Scan for the cell matching the given text and deliver its (X, Y) coordinate at center. 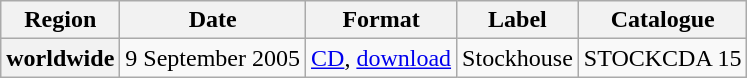
9 September 2005 (213, 58)
CD, download (382, 58)
worldwide (60, 58)
Catalogue (662, 20)
Label (518, 20)
Region (60, 20)
Format (382, 20)
Date (213, 20)
Stockhouse (518, 58)
STOCKCDA 15 (662, 58)
